Locate the cell with the specified text and output its (X, Y) center coordinate. 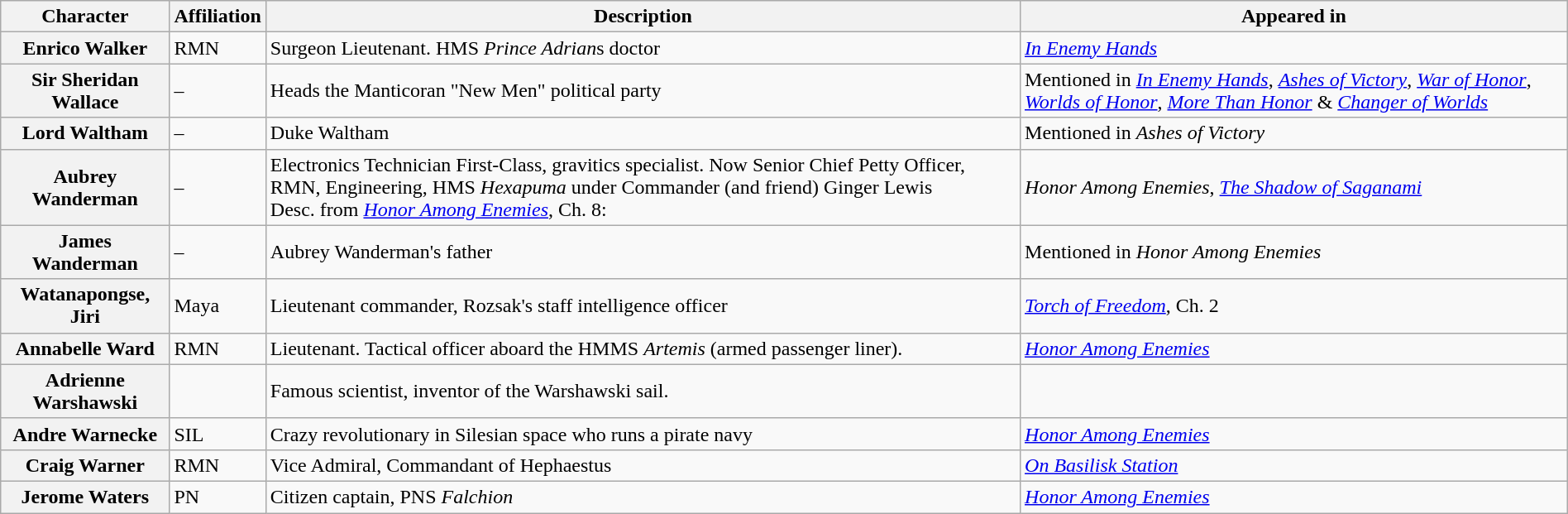
Torch of Freedom, Ch. 2 (1294, 306)
Jerome Waters (85, 497)
Description (643, 17)
In Enemy Hands (1294, 48)
Enrico Walker (85, 48)
Heads the Manticoran "New Men" political party (643, 91)
Lieutenant. Tactical officer aboard the HMMS Artemis (armed passenger liner). (643, 348)
James Wanderman (85, 252)
Adrienne Warshawski (85, 391)
Maya (218, 306)
PN (218, 497)
Lord Waltham (85, 133)
Annabelle Ward (85, 348)
Mentioned in Ashes of Victory (1294, 133)
Sir Sheridan Wallace (85, 91)
Appeared in (1294, 17)
Honor Among Enemies, The Shadow of Saganami (1294, 187)
Mentioned in Honor Among Enemies (1294, 252)
SIL (218, 434)
Watanapongse, Jiri (85, 306)
Andre Warnecke (85, 434)
Lieutenant commander, Rozsak's staff intelligence officer (643, 306)
Crazy revolutionary in Silesian space who runs a pirate navy (643, 434)
Duke Waltham (643, 133)
Famous scientist, inventor of the Warshawski sail. (643, 391)
Aubrey Wanderman's father (643, 252)
Citizen captain, PNS Falchion (643, 497)
Mentioned in In Enemy Hands, Ashes of Victory, War of Honor, Worlds of Honor, More Than Honor & Changer of Worlds (1294, 91)
On Basilisk Station (1294, 465)
Craig Warner (85, 465)
Surgeon Lieutenant. HMS Prince Adrians doctor (643, 48)
Vice Admiral, Commandant of Hephaestus (643, 465)
Aubrey Wanderman (85, 187)
Character (85, 17)
Affiliation (218, 17)
